Return [x, y] of the center of cell containing provided text 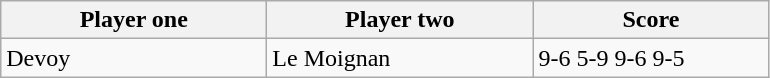
9-6 5-9 9-6 9-5 [651, 58]
Score [651, 20]
Le Moignan [400, 58]
Player two [400, 20]
Devoy [134, 58]
Player one [134, 20]
